Scan for the cell matching the given text and deliver its (X, Y) coordinate at center. 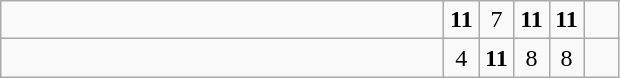
4 (462, 58)
7 (496, 20)
